For the text-containing cell, return its midpoint in [X, Y] coordinate format. 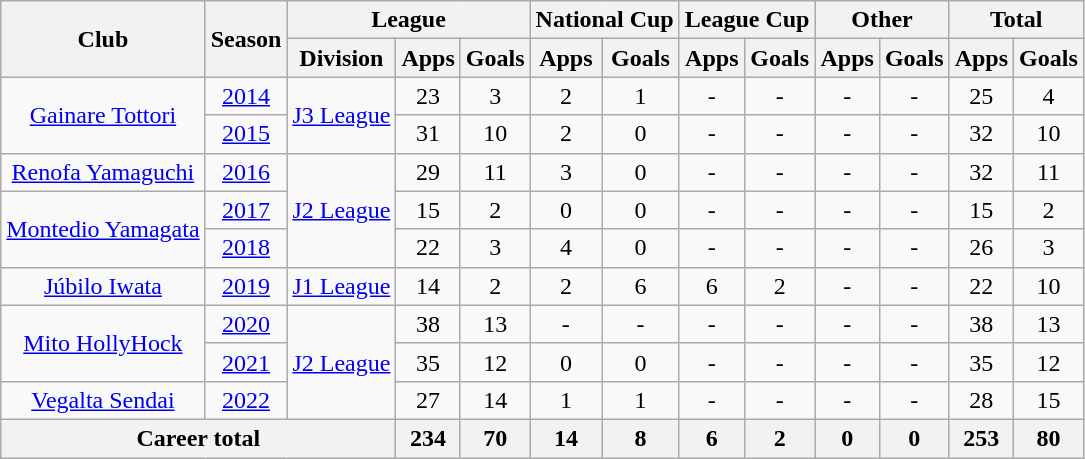
2022 [246, 400]
23 [428, 96]
2019 [246, 286]
Gainare Tottori [103, 115]
2014 [246, 96]
J1 League [342, 286]
Club [103, 39]
29 [428, 172]
2021 [246, 362]
Montedio Yamagata [103, 229]
27 [428, 400]
League [408, 20]
Vegalta Sendai [103, 400]
J3 League [342, 115]
2016 [246, 172]
234 [428, 438]
31 [428, 134]
8 [641, 438]
2018 [246, 248]
Júbilo Iwata [103, 286]
National Cup [604, 20]
25 [981, 96]
80 [1049, 438]
Career total [198, 438]
League Cup [747, 20]
28 [981, 400]
Renofa Yamaguchi [103, 172]
Total [1016, 20]
Other [882, 20]
Division [342, 58]
2017 [246, 210]
253 [981, 438]
2020 [246, 324]
26 [981, 248]
Mito HollyHock [103, 343]
Season [246, 39]
70 [495, 438]
2015 [246, 134]
